Search for the cell housing the specified text and yield its [X, Y] center coordinate. 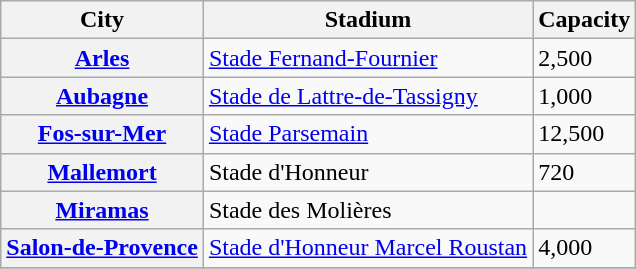
720 [584, 172]
2,500 [584, 58]
Stade Parsemain [368, 134]
Fos-sur-Mer [102, 134]
Mallemort [102, 172]
4,000 [584, 248]
Salon-de-Provence [102, 248]
Aubagne [102, 96]
City [102, 20]
Miramas [102, 210]
Stade des Molières [368, 210]
Stadium [368, 20]
Capacity [584, 20]
Stade de Lattre-de-Tassigny [368, 96]
Stade d'Honneur Marcel Roustan [368, 248]
Stade d'Honneur [368, 172]
12,500 [584, 134]
Stade Fernand-Fournier [368, 58]
Arles [102, 58]
1,000 [584, 96]
